Capture the cell that displays the provided text and extract its [x, y] central coordinate. 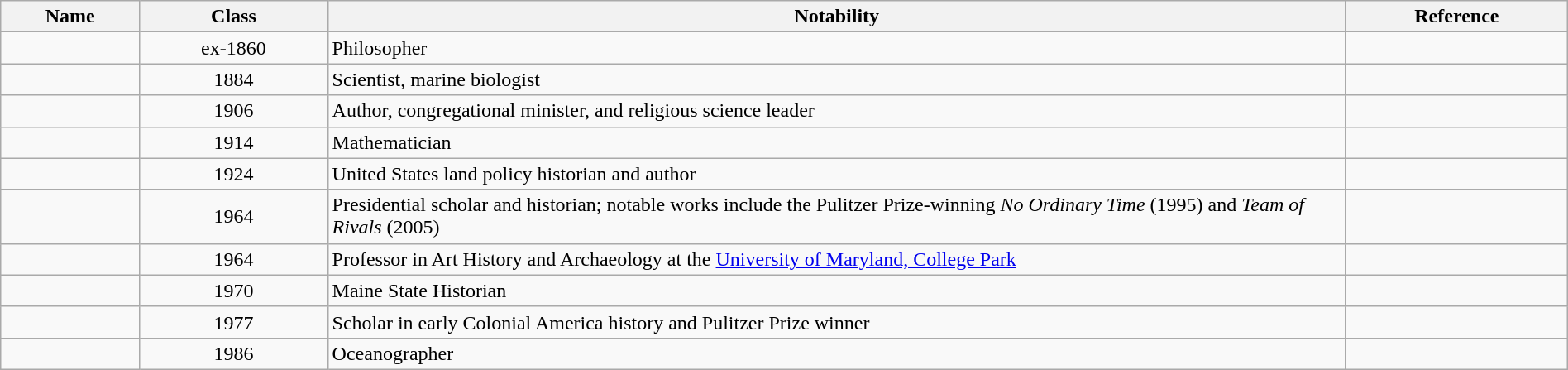
Presidential scholar and historian; notable works include the Pulitzer Prize-winning No Ordinary Time (1995) and Team of Rivals (2005) [837, 217]
United States land policy historian and author [837, 174]
Professor in Art History and Archaeology at the University of Maryland, College Park [837, 259]
1914 [233, 142]
1906 [233, 111]
Notability [837, 17]
Oceanographer [837, 353]
1970 [233, 291]
Author, congregational minister, and religious science leader [837, 111]
1986 [233, 353]
Maine State Historian [837, 291]
Philosopher [837, 48]
Scientist, marine biologist [837, 79]
Class [233, 17]
1924 [233, 174]
ex-1860 [233, 48]
Reference [1456, 17]
Name [70, 17]
Scholar in early Colonial America history and Pulitzer Prize winner [837, 322]
1884 [233, 79]
1977 [233, 322]
Mathematician [837, 142]
